Provide the (x, y) coordinate of the cell's center where the given text is located.  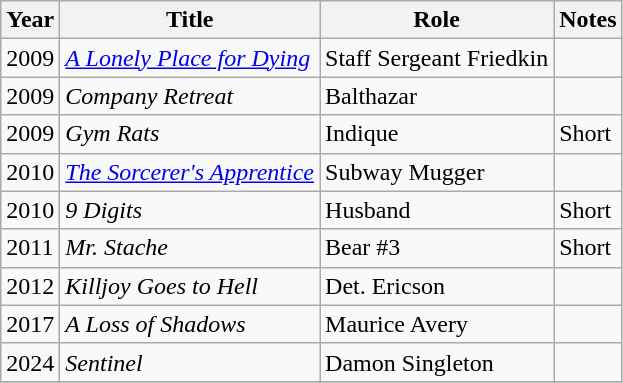
2012 (30, 286)
2011 (30, 248)
Year (30, 20)
A Loss of Shadows (190, 324)
Staff Sergeant Friedkin (437, 58)
Damon Singleton (437, 362)
Title (190, 20)
The Sorcerer's Apprentice (190, 172)
Bear #3 (437, 248)
Sentinel (190, 362)
Role (437, 20)
Killjoy Goes to Hell (190, 286)
Balthazar (437, 96)
Notes (588, 20)
Det. Ericson (437, 286)
Mr. Stache (190, 248)
2017 (30, 324)
Gym Rats (190, 134)
Maurice Avery (437, 324)
Indique (437, 134)
A Lonely Place for Dying (190, 58)
Subway Mugger (437, 172)
Husband (437, 210)
9 Digits (190, 210)
Company Retreat (190, 96)
2024 (30, 362)
